Identify which cell holds the provided text, then report its (x, y) central coordinate. 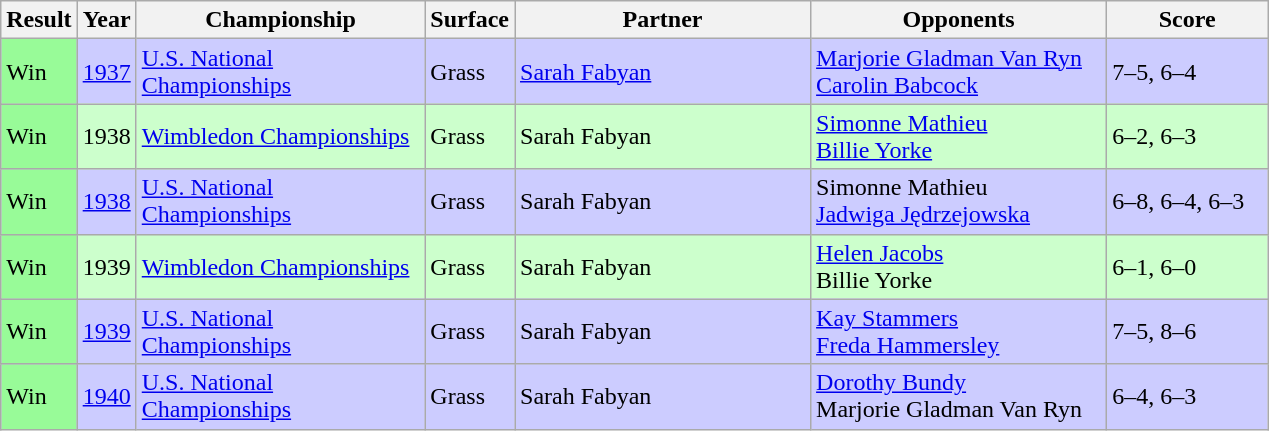
Kay Stammers Freda Hammersley (959, 332)
Surface (470, 20)
Helen Jacobs Billie Yorke (959, 266)
Partner (662, 20)
Result (39, 20)
Opponents (959, 20)
Dorothy Bundy Marjorie Gladman Van Ryn (959, 396)
Championship (280, 20)
7–5, 8–6 (1188, 332)
Score (1188, 20)
Simonne Mathieu Billie Yorke (959, 136)
Year (106, 20)
Simonne Mathieu Jadwiga Jędrzejowska (959, 202)
6–8, 6–4, 6–3 (1188, 202)
1937 (106, 72)
6–2, 6–3 (1188, 136)
1940 (106, 396)
7–5, 6–4 (1188, 72)
6–4, 6–3 (1188, 396)
6–1, 6–0 (1188, 266)
Marjorie Gladman Van Ryn Carolin Babcock (959, 72)
